Determine the (x, y) coordinate at the center of the cell enclosing the given text.  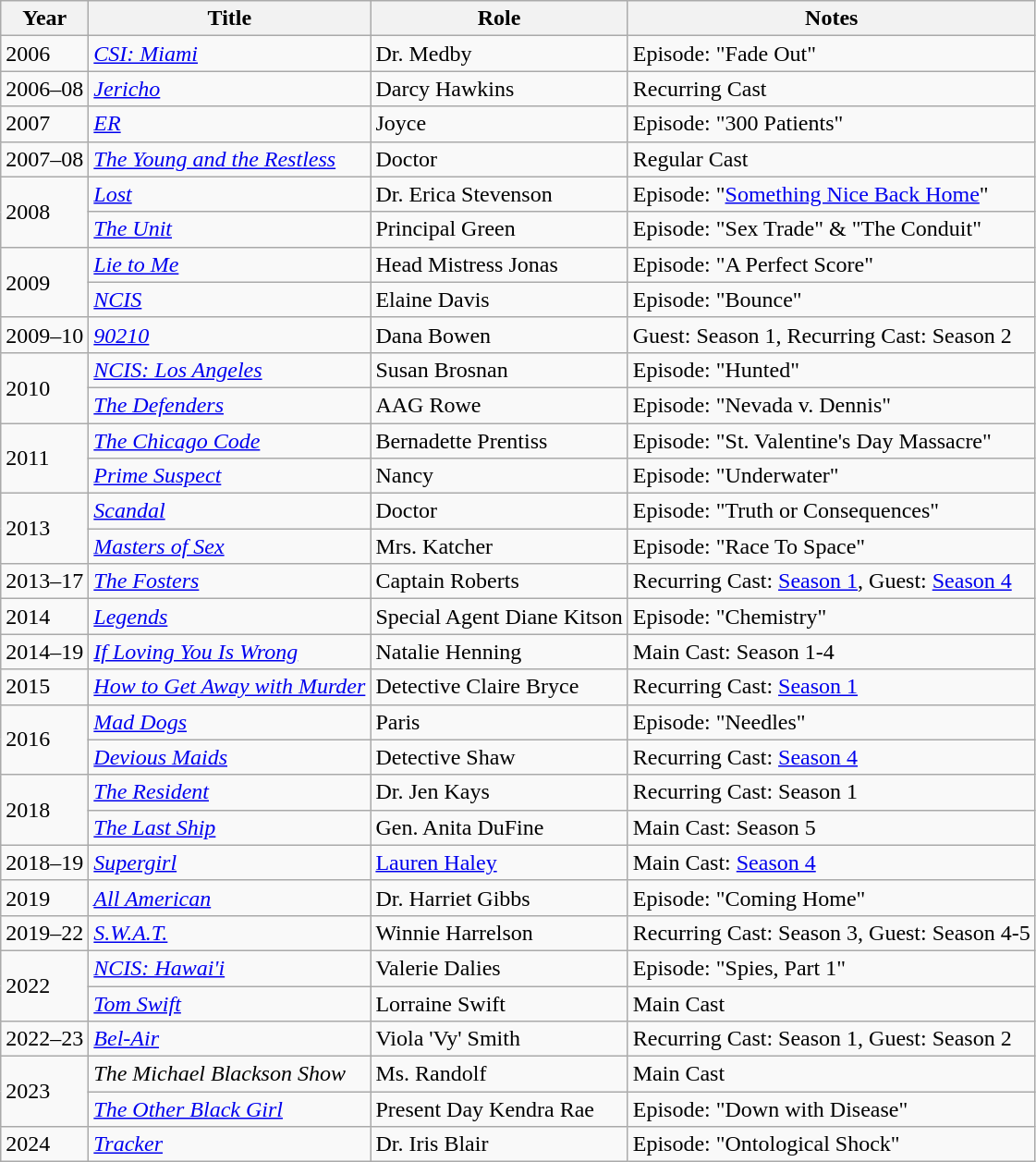
CSI: Miami (229, 54)
Winnie Harrelson (499, 933)
Dr. Iris Blair (499, 1144)
Episode: "Sex Trade" & "The Conduit" (832, 229)
Episode: "A Perfect Score" (832, 264)
Episode: "Hunted" (832, 370)
Head Mistress Jonas (499, 264)
Episode: "Down with Disease" (832, 1109)
2016 (44, 740)
Episode: "Underwater" (832, 476)
Susan Brosnan (499, 370)
Main Cast: Season 1-4 (832, 652)
Regular Cast (832, 159)
2011 (44, 459)
2019–22 (44, 933)
Principal Green (499, 229)
Recurring Cast (832, 89)
Mrs. Katcher (499, 546)
AAG Rowe (499, 405)
Joyce (499, 124)
If Loving You Is Wrong (229, 652)
The Last Ship (229, 827)
The Resident (229, 792)
Notes (832, 18)
Present Day Kendra Rae (499, 1109)
Recurring Cast: Season 3, Guest: Season 4-5 (832, 933)
Lauren Haley (499, 862)
Detective Shaw (499, 757)
Captain Roberts (499, 581)
Nancy (499, 476)
Dana Bowen (499, 335)
2014–19 (44, 652)
All American (229, 898)
2006–08 (44, 89)
Episode: "Bounce" (832, 300)
Dr. Medby (499, 54)
NCIS: Hawai'i (229, 968)
2008 (44, 212)
Episode: "300 Patients" (832, 124)
Main Cast: Season 5 (832, 827)
Episode: "Spies, Part 1" (832, 968)
2015 (44, 687)
Episode: "Race To Space" (832, 546)
Tom Swift (229, 1003)
Title (229, 18)
Dr. Erica Stevenson (499, 194)
Episode: "Something Nice Back Home" (832, 194)
NCIS: Los Angeles (229, 370)
The Unit (229, 229)
Special Agent Diane Kitson (499, 617)
NCIS (229, 300)
Tracker (229, 1144)
Paris (499, 722)
Recurring Cast: Season 4 (832, 757)
The Young and the Restless (229, 159)
Viola 'Vy' Smith (499, 1039)
Valerie Dalies (499, 968)
Lie to Me (229, 264)
ER (229, 124)
The Michael Blackson Show (229, 1074)
2022 (44, 985)
Episode: "Truth or Consequences" (832, 511)
Role (499, 18)
2007 (44, 124)
Darcy Hawkins (499, 89)
Recurring Cast: Season 1, Guest: Season 2 (832, 1039)
2018–19 (44, 862)
Jericho (229, 89)
2024 (44, 1144)
Gen. Anita DuFine (499, 827)
The Fosters (229, 581)
Recurring Cast: Season 1, Guest: Season 4 (832, 581)
Episode: "Fade Out" (832, 54)
2010 (44, 387)
2009–10 (44, 335)
Bernadette Prentiss (499, 441)
Episode: "Chemistry" (832, 617)
The Defenders (229, 405)
Episode: "St. Valentine's Day Massacre" (832, 441)
Devious Maids (229, 757)
90210 (229, 335)
S.W.A.T. (229, 933)
Guest: Season 1, Recurring Cast: Season 2 (832, 335)
Dr. Jen Kays (499, 792)
2023 (44, 1092)
How to Get Away with Murder (229, 687)
2009 (44, 282)
2007–08 (44, 159)
2022–23 (44, 1039)
2013–17 (44, 581)
Year (44, 18)
Episode: "Coming Home" (832, 898)
2006 (44, 54)
Mad Dogs (229, 722)
2014 (44, 617)
Natalie Henning (499, 652)
Ms. Randolf (499, 1074)
2019 (44, 898)
Elaine Davis (499, 300)
Episode: "Ontological Shock" (832, 1144)
Dr. Harriet Gibbs (499, 898)
Masters of Sex (229, 546)
Lorraine Swift (499, 1003)
2018 (44, 810)
2013 (44, 529)
Episode: "Nevada v. Dennis" (832, 405)
Episode: "Needles" (832, 722)
Supergirl (229, 862)
Prime Suspect (229, 476)
Bel-Air (229, 1039)
Detective Claire Bryce (499, 687)
Main Cast: Season 4 (832, 862)
Scandal (229, 511)
The Other Black Girl (229, 1109)
The Chicago Code (229, 441)
Legends (229, 617)
Lost (229, 194)
